For the text-containing cell, return its midpoint in (x, y) coordinate format. 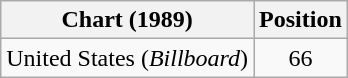
Chart (1989) (128, 20)
Position (301, 20)
66 (301, 58)
United States (Billboard) (128, 58)
